Pinpoint the cell where the given text exists, returning its [x, y] midpoint coordinate. 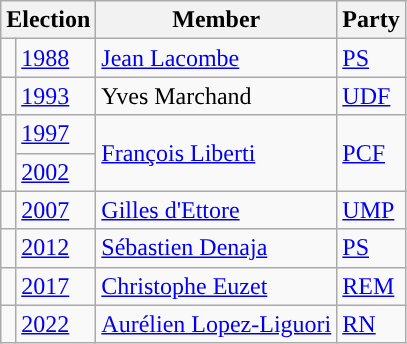
1988 [56, 58]
UDF [371, 96]
François Liberti [216, 153]
2017 [56, 286]
1997 [56, 134]
Member [216, 20]
2002 [56, 172]
Jean Lacombe [216, 58]
Christophe Euzet [216, 286]
Yves Marchand [216, 96]
2012 [56, 248]
UMP [371, 210]
Gilles d'Ettore [216, 210]
Election [48, 20]
1993 [56, 96]
Party [371, 20]
RN [371, 324]
Aurélien Lopez-Liguori [216, 324]
PCF [371, 153]
2022 [56, 324]
Sébastien Denaja [216, 248]
2007 [56, 210]
REM [371, 286]
